Extract the (x, y) coordinate from the center of the cell holding the provided text.  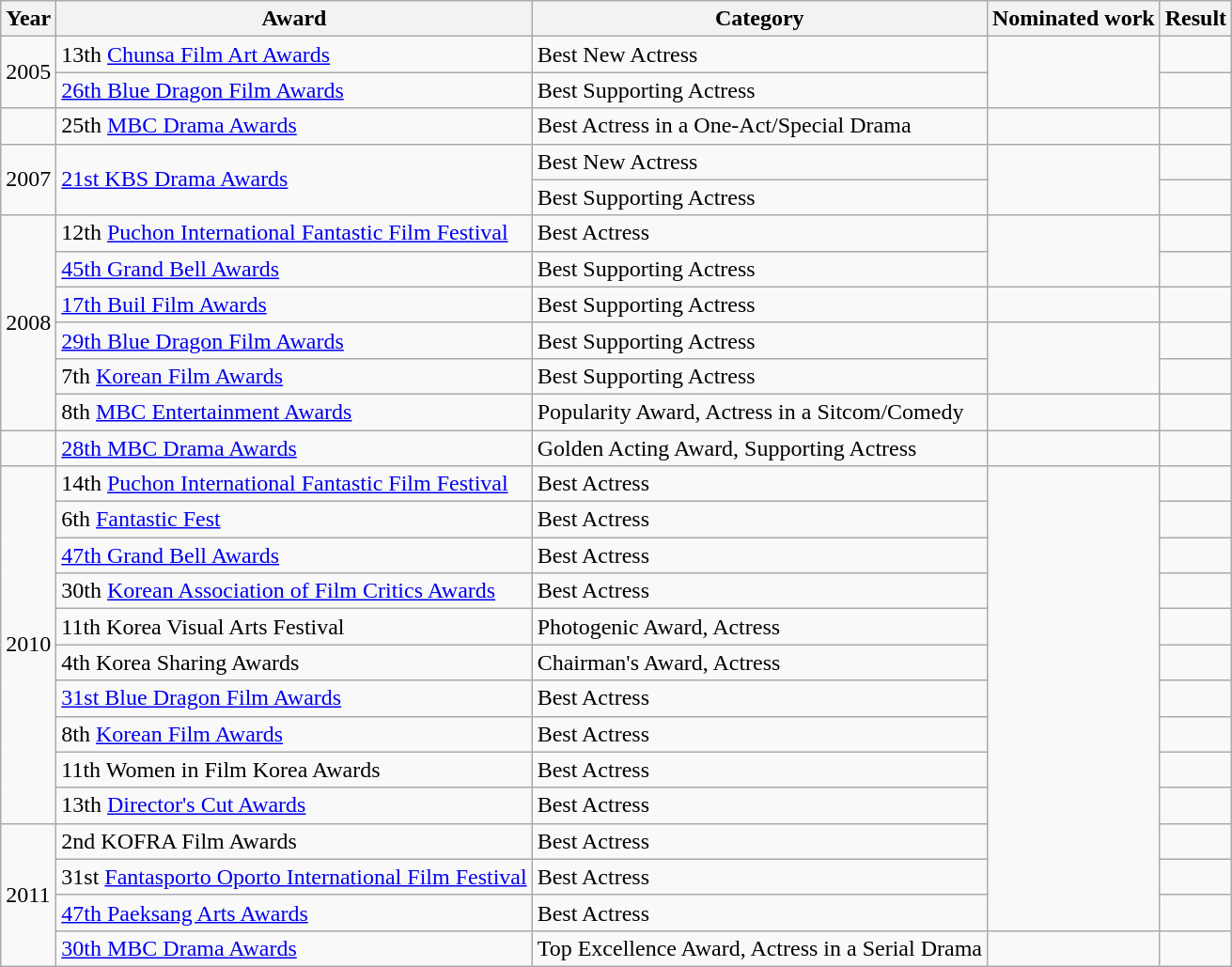
Result (1195, 19)
47th Paeksang Arts Awards (294, 912)
11th Korea Visual Arts Festival (294, 627)
17th Buil Film Awards (294, 304)
45th Grand Bell Awards (294, 269)
2011 (28, 895)
14th Puchon International Fantastic Film Festival (294, 484)
2007 (28, 179)
6th Fantastic Fest (294, 520)
2008 (28, 322)
Top Excellence Award, Actress in a Serial Drama (759, 948)
30th Korean Association of Film Critics Awards (294, 591)
2nd KOFRA Film Awards (294, 841)
Best Actress in a One-Act/Special Drama (759, 126)
Nominated work (1073, 19)
Photogenic Award, Actress (759, 627)
29th Blue Dragon Film Awards (294, 340)
Popularity Award, Actress in a Sitcom/Comedy (759, 412)
28th MBC Drama Awards (294, 448)
8th MBC Entertainment Awards (294, 412)
21st KBS Drama Awards (294, 179)
8th Korean Film Awards (294, 734)
2010 (28, 645)
12th Puchon International Fantastic Film Festival (294, 233)
26th Blue Dragon Film Awards (294, 90)
47th Grand Bell Awards (294, 555)
25th MBC Drama Awards (294, 126)
4th Korea Sharing Awards (294, 663)
2005 (28, 72)
11th Women in Film Korea Awards (294, 770)
Category (759, 19)
31st Fantasporto Oporto International Film Festival (294, 877)
13th Director's Cut Awards (294, 805)
Award (294, 19)
31st Blue Dragon Film Awards (294, 698)
7th Korean Film Awards (294, 376)
Year (28, 19)
30th MBC Drama Awards (294, 948)
Golden Acting Award, Supporting Actress (759, 448)
Chairman's Award, Actress (759, 663)
13th Chunsa Film Art Awards (294, 55)
